From the cell containing the given text, extract its center point as [x, y] coordinate. 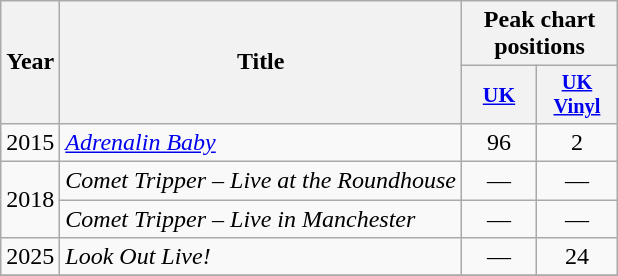
UK [500, 95]
Look Out Live! [261, 257]
Year [30, 62]
96 [500, 142]
Comet Tripper – Live in Manchester [261, 219]
2018 [30, 200]
Adrenalin Baby [261, 142]
Comet Tripper – Live at the Roundhouse [261, 181]
2 [576, 142]
24 [576, 257]
Peak chart positions [540, 34]
UK Vinyl [576, 95]
2015 [30, 142]
Title [261, 62]
2025 [30, 257]
